Find where the given text appears and provide that cell's center as (x, y) coordinate. 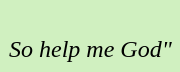
So help me God" (91, 36)
